Return (X, Y) of the center of cell containing provided text 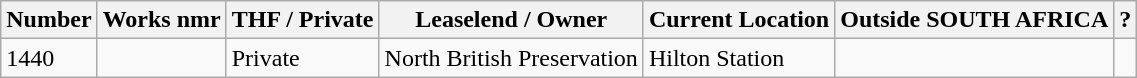
Outside SOUTH AFRICA (974, 20)
Leaselend / Owner (511, 20)
Private (302, 58)
1440 (49, 58)
North British Preservation (511, 58)
Hilton Station (738, 58)
? (1126, 20)
Current Location (738, 20)
Works nmr (162, 20)
Number (49, 20)
THF / Private (302, 20)
